Identify which cell holds the provided text, then report its (x, y) central coordinate. 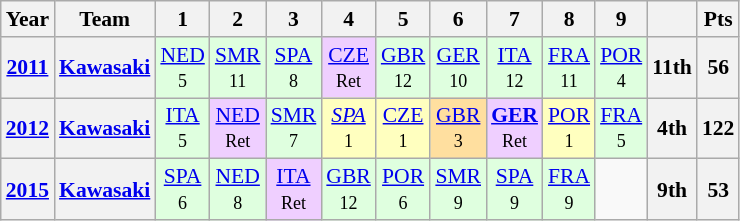
SMR11 (238, 68)
ITA12 (514, 68)
SPA6 (182, 190)
SPA9 (514, 190)
9th (672, 190)
GBR3 (458, 128)
Team (104, 19)
SMR7 (294, 128)
FRA11 (569, 68)
CZERet (348, 68)
7 (514, 19)
GER10 (458, 68)
NED8 (238, 190)
SPA8 (294, 68)
5 (404, 19)
ITARet (294, 190)
NED5 (182, 68)
8 (569, 19)
4 (348, 19)
FRA5 (621, 128)
1 (182, 19)
2 (238, 19)
SMR9 (458, 190)
2012 (28, 128)
56 (718, 68)
53 (718, 190)
Year (28, 19)
GERRet (514, 128)
SPA1 (348, 128)
ITA5 (182, 128)
POR6 (404, 190)
2011 (28, 68)
6 (458, 19)
NEDRet (238, 128)
Pts (718, 19)
POR4 (621, 68)
FRA9 (569, 190)
POR1 (569, 128)
9 (621, 19)
4th (672, 128)
CZE1 (404, 128)
2015 (28, 190)
3 (294, 19)
122 (718, 128)
11th (672, 68)
